Find where the given text appears and provide that cell's center as (x, y) coordinate. 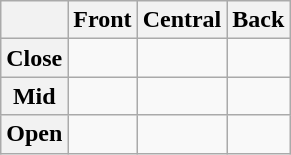
Mid (34, 96)
Close (34, 58)
Open (34, 134)
Back (258, 20)
Central (182, 20)
Front (102, 20)
